Scan for the cell matching the given text and deliver its [x, y] coordinate at center. 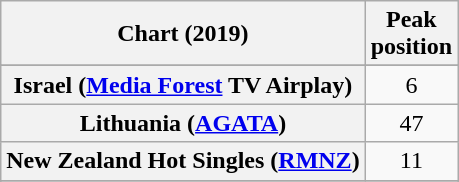
6 [411, 85]
Chart (2019) [183, 34]
11 [411, 161]
New Zealand Hot Singles (RMNZ) [183, 161]
Lithuania (AGATA) [183, 123]
Israel (Media Forest TV Airplay) [183, 85]
Peakposition [411, 34]
47 [411, 123]
